Return the (x, y) coordinate for the center point of the cell that contains the specified text.  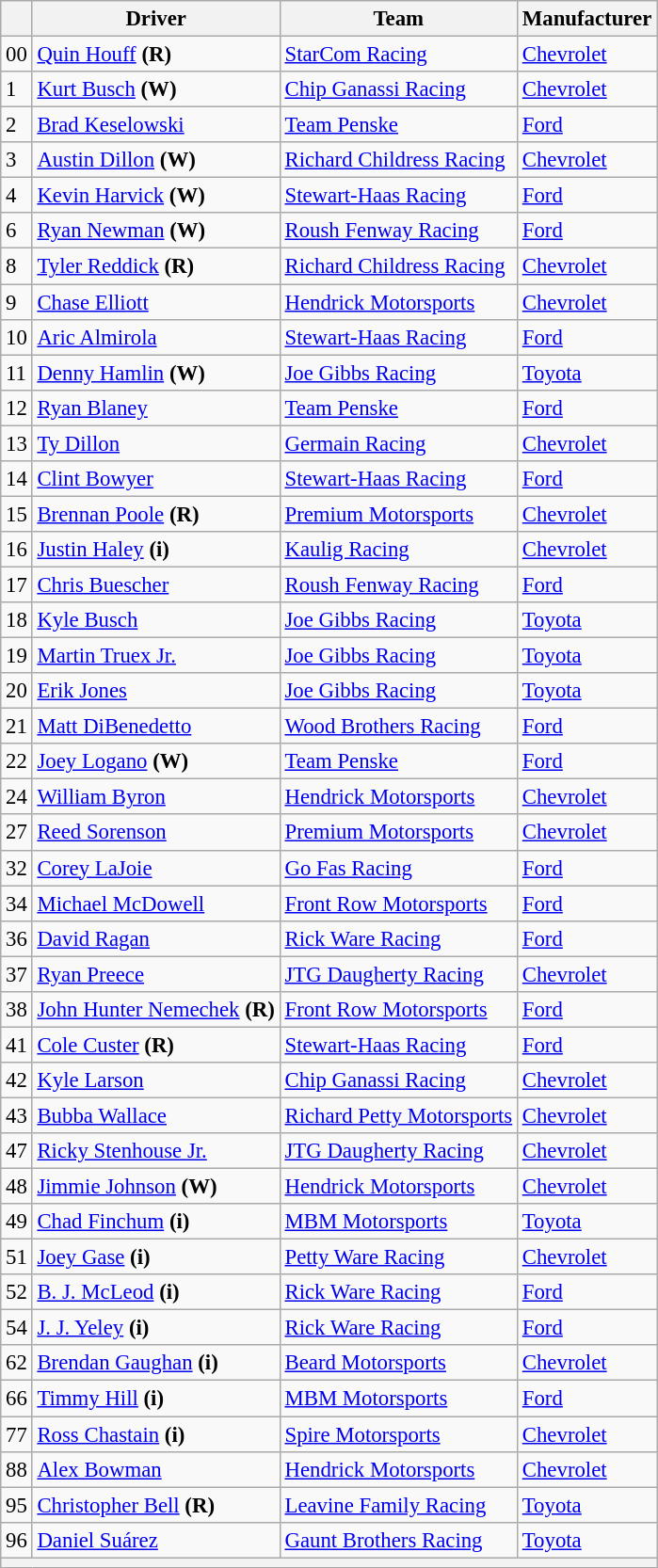
32 (17, 868)
David Ragan (156, 938)
B. J. McLeod (i) (156, 1292)
27 (17, 833)
66 (17, 1399)
Quin Houff (R) (156, 55)
41 (17, 1045)
Alex Bowman (156, 1469)
6 (17, 231)
John Hunter Nemechek (R) (156, 1010)
Brendan Gaughan (i) (156, 1364)
Denny Hamlin (W) (156, 373)
13 (17, 443)
StarCom Racing (398, 55)
88 (17, 1469)
Ricky Stenhouse Jr. (156, 1151)
3 (17, 160)
95 (17, 1505)
10 (17, 337)
36 (17, 938)
2 (17, 125)
Timmy Hill (i) (156, 1399)
J. J. Yeley (i) (156, 1328)
21 (17, 727)
20 (17, 691)
37 (17, 974)
Ty Dillon (156, 443)
Matt DiBenedetto (156, 727)
Justin Haley (i) (156, 550)
Joey Gase (i) (156, 1257)
54 (17, 1328)
Petty Ware Racing (398, 1257)
Joey Logano (W) (156, 761)
Chad Finchum (i) (156, 1222)
16 (17, 550)
Cole Custer (R) (156, 1045)
Michael McDowell (156, 904)
00 (17, 55)
Martin Truex Jr. (156, 656)
Driver (156, 19)
14 (17, 479)
Kevin Harvick (W) (156, 196)
19 (17, 656)
49 (17, 1222)
Manufacturer (586, 19)
Leavine Family Racing (398, 1505)
47 (17, 1151)
Richard Petty Motorsports (398, 1115)
Ross Chastain (i) (156, 1434)
Reed Sorenson (156, 833)
Christopher Bell (R) (156, 1505)
Jimmie Johnson (W) (156, 1187)
62 (17, 1364)
Daniel Suárez (156, 1540)
Kurt Busch (W) (156, 89)
Austin Dillon (W) (156, 160)
34 (17, 904)
Kyle Busch (156, 620)
9 (17, 302)
42 (17, 1080)
Beard Motorsports (398, 1364)
Kaulig Racing (398, 550)
Ryan Newman (W) (156, 231)
15 (17, 514)
4 (17, 196)
Kyle Larson (156, 1080)
96 (17, 1540)
Germain Racing (398, 443)
Wood Brothers Racing (398, 727)
Bubba Wallace (156, 1115)
48 (17, 1187)
Erik Jones (156, 691)
24 (17, 797)
William Byron (156, 797)
1 (17, 89)
Gaunt Brothers Racing (398, 1540)
22 (17, 761)
Aric Almirola (156, 337)
12 (17, 408)
17 (17, 584)
43 (17, 1115)
Corey LaJoie (156, 868)
Clint Bowyer (156, 479)
Ryan Preece (156, 974)
Tyler Reddick (R) (156, 266)
77 (17, 1434)
18 (17, 620)
38 (17, 1010)
Chris Buescher (156, 584)
51 (17, 1257)
8 (17, 266)
Brad Keselowski (156, 125)
Ryan Blaney (156, 408)
11 (17, 373)
Go Fas Racing (398, 868)
Spire Motorsports (398, 1434)
Chase Elliott (156, 302)
Brennan Poole (R) (156, 514)
Team (398, 19)
52 (17, 1292)
